Return [x, y] of the center of cell containing provided text 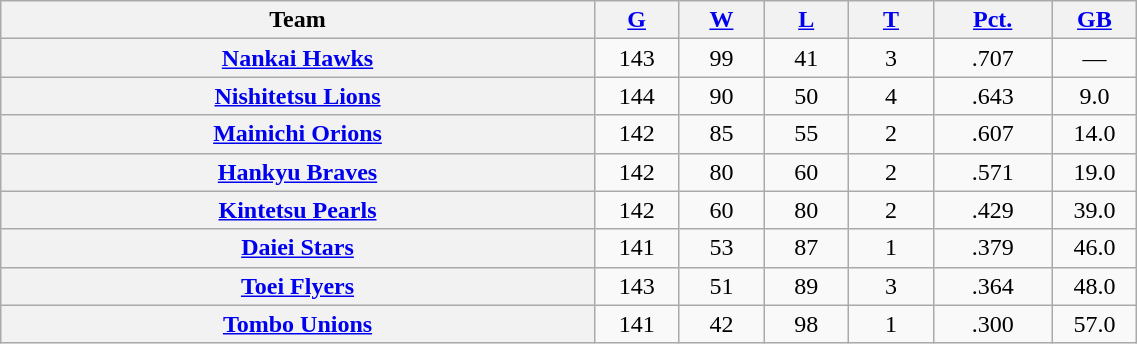
55 [806, 134]
.429 [992, 210]
48.0 [1094, 286]
53 [722, 248]
46.0 [1094, 248]
Hankyu Braves [298, 172]
W [722, 20]
.571 [992, 172]
85 [722, 134]
.364 [992, 286]
39.0 [1094, 210]
57.0 [1094, 324]
99 [722, 58]
Team [298, 20]
14.0 [1094, 134]
.607 [992, 134]
Tombo Unions [298, 324]
Toei Flyers [298, 286]
.643 [992, 96]
144 [636, 96]
9.0 [1094, 96]
Kintetsu Pearls [298, 210]
GB [1094, 20]
87 [806, 248]
.379 [992, 248]
— [1094, 58]
Nankai Hawks [298, 58]
98 [806, 324]
.707 [992, 58]
Nishitetsu Lions [298, 96]
89 [806, 286]
T [892, 20]
4 [892, 96]
L [806, 20]
Pct. [992, 20]
42 [722, 324]
Daiei Stars [298, 248]
G [636, 20]
90 [722, 96]
50 [806, 96]
Mainichi Orions [298, 134]
19.0 [1094, 172]
51 [722, 286]
41 [806, 58]
.300 [992, 324]
